Detect which cell encompasses the target text, then output its (x, y) center coordinate. 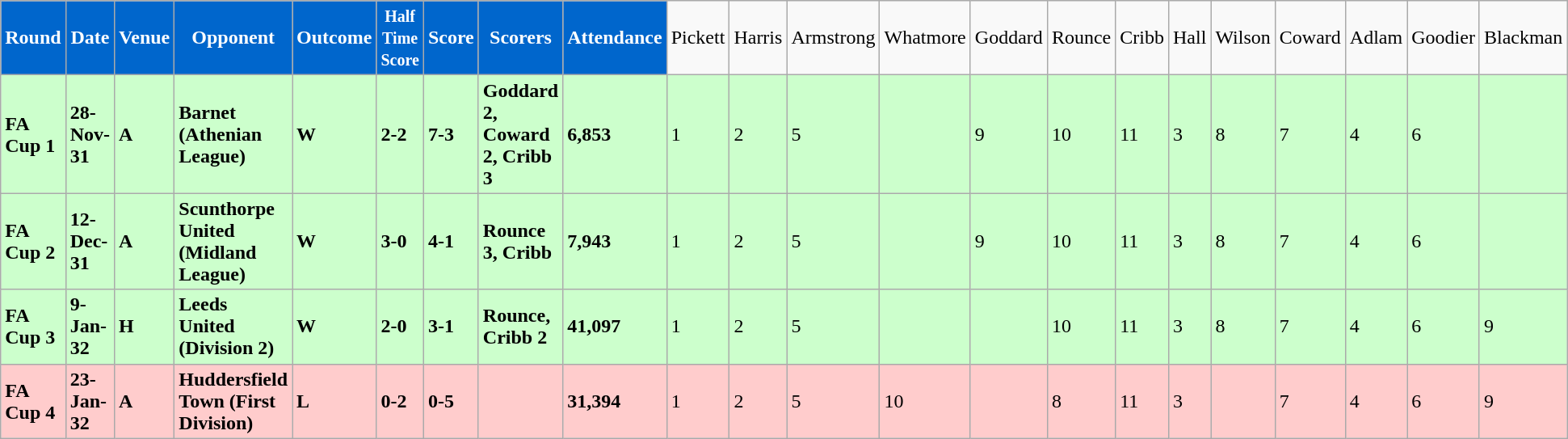
Opponent (233, 38)
Barnet (Athenian League) (233, 134)
Pickett (698, 38)
Rounce, Cribb 2 (520, 327)
Scunthorpe United (Midland League) (233, 241)
Hall (1189, 38)
7-3 (451, 134)
FA Cup 2 (33, 241)
Blackman (1523, 38)
9-Jan-32 (90, 327)
2-0 (400, 327)
7,943 (615, 241)
0-5 (451, 401)
28-Nov-31 (90, 134)
Adlam (1376, 38)
Round (33, 38)
Wilson (1242, 38)
Goddard 2, Coward 2, Cribb 3 (520, 134)
3-1 (451, 327)
H (145, 327)
12-Dec-31 (90, 241)
FA Cup 1 (33, 134)
2-2 (400, 134)
3-0 (400, 241)
Armstrong (834, 38)
23-Jan-32 (90, 401)
Date (90, 38)
Leeds United (Division 2) (233, 327)
Rounce 3, Cribb (520, 241)
Goodier (1444, 38)
Whatmore (925, 38)
FA Cup 4 (33, 401)
Attendance (615, 38)
4-1 (451, 241)
Scorers (520, 38)
FA Cup 3 (33, 327)
Huddersfield Town (First Division) (233, 401)
0-2 (400, 401)
Outcome (334, 38)
Half Time Score (400, 38)
Harris (758, 38)
6,853 (615, 134)
Score (451, 38)
Rounce (1081, 38)
Cribb (1142, 38)
41,097 (615, 327)
L (334, 401)
Coward (1310, 38)
31,394 (615, 401)
Goddard (1008, 38)
Venue (145, 38)
